Find where the given text appears and provide that cell's center as [x, y] coordinate. 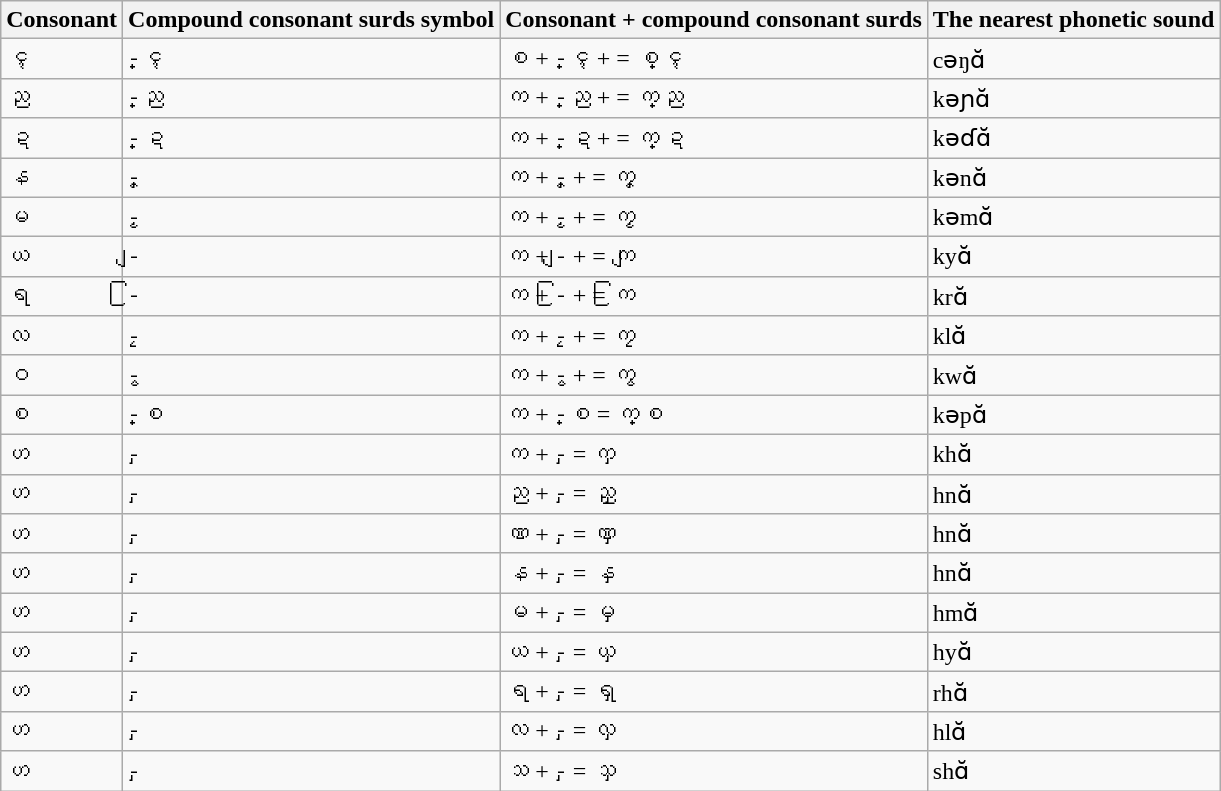
ည + -ှ = ညှ [714, 494]
န + -ှ = နှ [714, 573]
မ [62, 217]
khɑ̆ [1074, 454]
က + -ှ = ကှ [714, 454]
က + -္စ = က္စ [714, 415]
kəɗɑ̆ [1074, 138]
-္စ [312, 415]
Consonant + compound consonant surds [714, 20]
kyɑ̆ [1074, 257]
မ + -ှ = မှ [714, 613]
krɑ̆ [1074, 296]
က + -ြ + = ကြ [714, 296]
ဝ [62, 375]
shɑ̆ [1074, 771]
က + -္ဍ + = က္ဍ [714, 138]
စ + -္ၚ + = စ္ၚ [714, 59]
န [62, 178]
-ၠ [312, 336]
-္ၚ [312, 59]
က + -ၟ + = ကၟ [714, 217]
hmɑ̆ [1074, 613]
Consonant [62, 20]
hlɑ̆ [1074, 731]
-္ဍ [312, 138]
-ြ [312, 296]
က + -ၠ + = ကၠ [714, 336]
ယ [62, 257]
kəɲɑ̆ [1074, 98]
ည [62, 98]
-ျ [312, 257]
ရ [62, 296]
kənɑ̆ [1074, 178]
-ၞ [312, 178]
Compound consonant surds symbol [312, 20]
က + -ၞ + = ကၞ [714, 178]
ဏ + -ှ = ဏှ [714, 534]
သ + -ှ = သှ [714, 771]
စ [62, 415]
က + -ွ + = ကွ [714, 375]
က + -ျ + = ကျ [714, 257]
-ွ [312, 375]
The nearest phonetic sound [1074, 20]
-ၟ [312, 217]
kəmɑ̆ [1074, 217]
rhɑ̆ [1074, 692]
လ [62, 336]
klɑ̆ [1074, 336]
hyɑ̆ [1074, 652]
ရ + -ှ = ရှ [714, 692]
လ + -ှ = လှ [714, 731]
-္ည [312, 98]
ယ + -ှ = ယှ [714, 652]
က + -္ည + = က္ည [714, 98]
kwɑ̆ [1074, 375]
cəŋɑ̆ [1074, 59]
ၚ [62, 59]
kəpɑ̆ [1074, 415]
ဍ [62, 138]
